Capture the cell that displays the provided text and extract its [x, y] central coordinate. 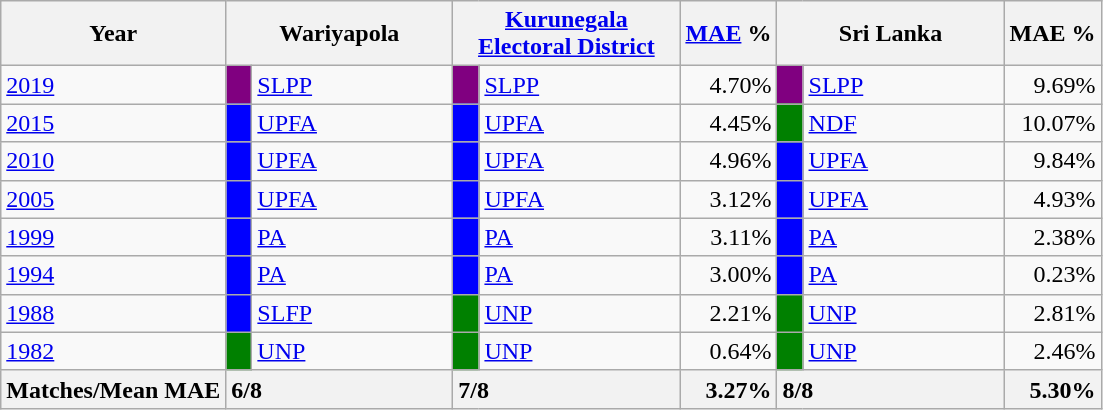
2.46% [1052, 351]
2.21% [728, 313]
9.69% [1052, 85]
2005 [114, 199]
NDF [904, 123]
2015 [114, 123]
Kurunegala Electoral District [566, 34]
2019 [114, 85]
4.96% [728, 161]
2010 [114, 161]
6/8 [340, 389]
9.84% [1052, 161]
3.27% [728, 389]
Wariyapola [340, 34]
2.81% [1052, 313]
1988 [114, 313]
7/8 [566, 389]
SLFP [352, 313]
2.38% [1052, 237]
3.12% [728, 199]
Matches/Mean MAE [114, 389]
3.00% [728, 275]
1994 [114, 275]
0.23% [1052, 275]
5.30% [1052, 389]
0.64% [728, 351]
4.93% [1052, 199]
10.07% [1052, 123]
1982 [114, 351]
8/8 [890, 389]
Year [114, 34]
4.45% [728, 123]
Sri Lanka [890, 34]
1999 [114, 237]
3.11% [728, 237]
4.70% [728, 85]
